Detect which cell encompasses the target text, then output its [X, Y] center coordinate. 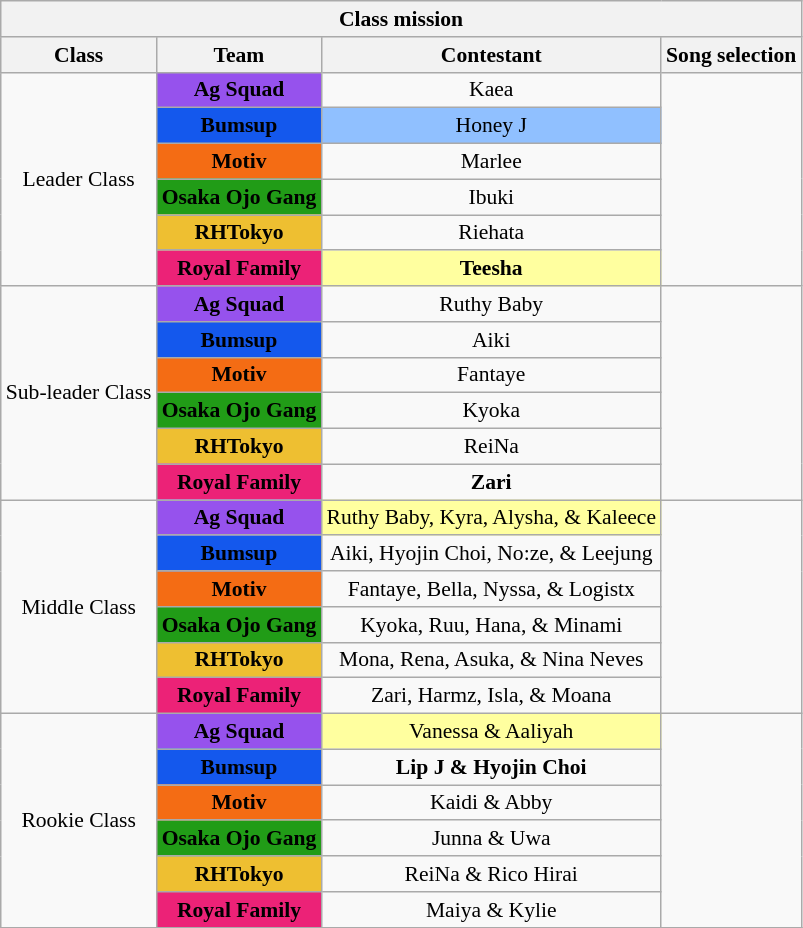
Class [79, 55]
Kaea [491, 90]
Teesha [491, 269]
Ruthy Baby, Kyra, Alysha, & Kaleece [491, 518]
Aiki, Hyojin Choi, No:ze, & Leejung [491, 554]
Honey J [491, 126]
Riehata [491, 233]
Zari, Harmz, Isla, & Moana [491, 696]
Class mission [402, 19]
ReiNa [491, 447]
Zari [491, 482]
Leader Class [79, 179]
Junna & Uwa [491, 839]
Ruthy Baby [491, 304]
Mona, Rena, Asuka, & Nina Neves [491, 660]
Fantaye, Bella, Nyssa, & Logistx [491, 589]
Contestant [491, 55]
Rookie Class [79, 821]
ReiNa & Rico Hirai [491, 874]
Aiki [491, 340]
Song selection [731, 55]
Maiya & Kylie [491, 910]
Team [240, 55]
Kaidi & Abby [491, 803]
Vanessa & Aaliyah [491, 732]
Kyoka, Ruu, Hana, & Minami [491, 625]
Sub-leader Class [79, 393]
Ibuki [491, 197]
Marlee [491, 162]
Middle Class [79, 607]
Fantaye [491, 375]
Lip J & Hyojin Choi [491, 767]
Kyoka [491, 411]
